Capture the cell that displays the provided text and extract its (x, y) central coordinate. 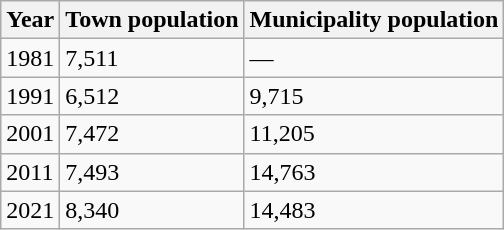
— (374, 58)
9,715 (374, 96)
11,205 (374, 134)
2021 (30, 210)
1981 (30, 58)
2001 (30, 134)
Town population (152, 20)
Year (30, 20)
7,493 (152, 172)
7,472 (152, 134)
6,512 (152, 96)
14,763 (374, 172)
8,340 (152, 210)
Municipality population (374, 20)
14,483 (374, 210)
7,511 (152, 58)
2011 (30, 172)
1991 (30, 96)
